Pinpoint the cell where the given text exists, returning its (x, y) midpoint coordinate. 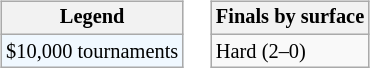
Finals by surface (290, 18)
$10,000 tournaments (92, 51)
Legend (92, 18)
Hard (2–0) (290, 51)
